Return [x, y] of the center of cell containing provided text 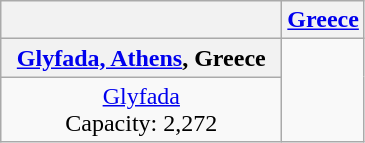
GlyfadaCapacity: 2,272 [142, 110]
Greece [324, 20]
Glyfada, Athens, Greece [142, 58]
